Find where the given text appears and provide that cell's center as [X, Y] coordinate. 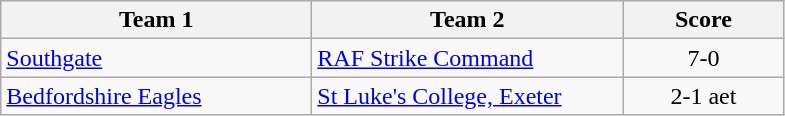
RAF Strike Command [468, 58]
2-1 aet [704, 96]
Team 1 [156, 20]
Southgate [156, 58]
St Luke's College, Exeter [468, 96]
Bedfordshire Eagles [156, 96]
7-0 [704, 58]
Score [704, 20]
Team 2 [468, 20]
